From the cell containing the given text, extract its center point as [X, Y] coordinate. 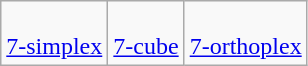
7-orthoplex [246, 34]
7-simplex [54, 34]
7-cube [146, 34]
